Detect which cell encompasses the target text, then output its [X, Y] center coordinate. 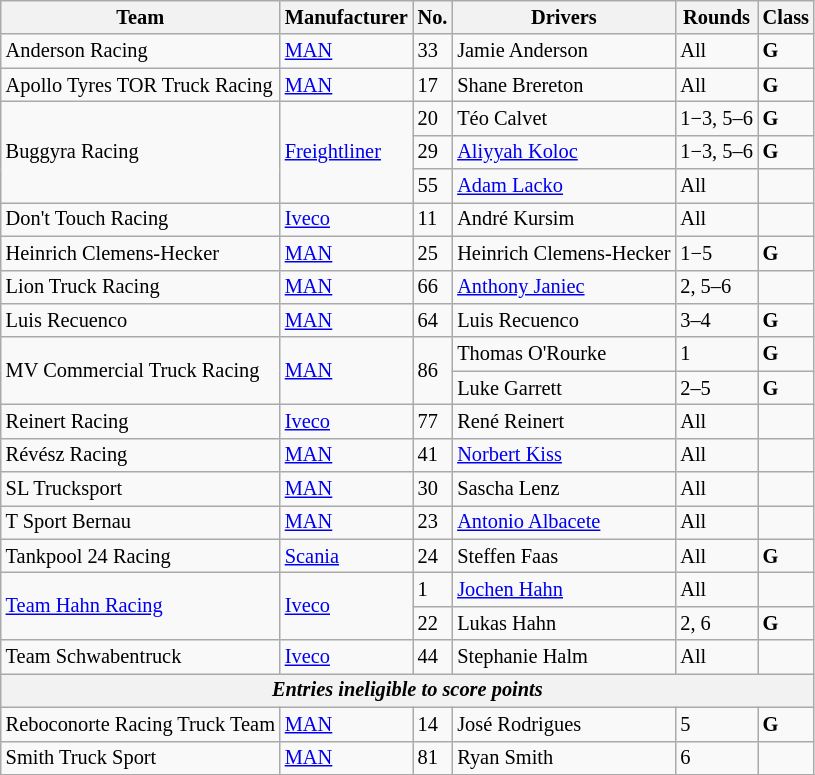
5 [716, 724]
Reboconorte Racing Truck Team [140, 724]
Ryan Smith [564, 758]
Thomas O'Rourke [564, 354]
SL Trucksport [140, 489]
Téo Calvet [564, 118]
Team [140, 17]
T Sport Bernau [140, 522]
14 [433, 724]
No. [433, 17]
René Reinert [564, 421]
Manufacturer [346, 17]
41 [433, 455]
20 [433, 118]
2–5 [716, 388]
Drivers [564, 17]
64 [433, 320]
2, 5–6 [716, 287]
22 [433, 623]
Rounds [716, 17]
55 [433, 186]
33 [433, 51]
81 [433, 758]
Luke Garrett [564, 388]
Lion Truck Racing [140, 287]
77 [433, 421]
Don't Touch Racing [140, 219]
2, 6 [716, 623]
23 [433, 522]
25 [433, 253]
Class [786, 17]
Adam Lacko [564, 186]
Team Schwabentruck [140, 657]
86 [433, 370]
Freightliner [346, 152]
MV Commercial Truck Racing [140, 370]
3–4 [716, 320]
44 [433, 657]
17 [433, 85]
Anthony Janiec [564, 287]
Anderson Racing [140, 51]
66 [433, 287]
Reinert Racing [140, 421]
Scania [346, 556]
29 [433, 152]
Norbert Kiss [564, 455]
24 [433, 556]
Aliyyah Koloc [564, 152]
Steffen Faas [564, 556]
Team Hahn Racing [140, 606]
Buggyra Racing [140, 152]
1−5 [716, 253]
Révész Racing [140, 455]
Jochen Hahn [564, 589]
André Kursim [564, 219]
Tankpool 24 Racing [140, 556]
6 [716, 758]
Sascha Lenz [564, 489]
11 [433, 219]
Antonio Albacete [564, 522]
Shane Brereton [564, 85]
Jamie Anderson [564, 51]
Lukas Hahn [564, 623]
Entries ineligible to score points [408, 690]
José Rodrigues [564, 724]
30 [433, 489]
Apollo Tyres TOR Truck Racing [140, 85]
Stephanie Halm [564, 657]
Smith Truck Sport [140, 758]
